Find where the given text appears and provide that cell's center as (x, y) coordinate. 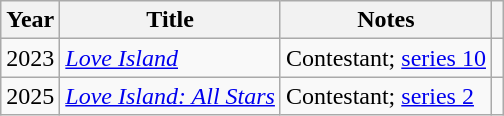
Love Island (170, 58)
Contestant; series 2 (386, 96)
Title (170, 20)
2025 (30, 96)
2023 (30, 58)
Contestant; series 10 (386, 58)
Notes (386, 20)
Year (30, 20)
Love Island: All Stars (170, 96)
